From the cell containing the given text, extract its center point as (X, Y) coordinate. 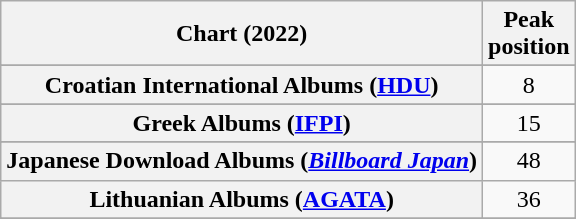
Peakposition (529, 34)
15 (529, 123)
Greek Albums (IFPI) (242, 123)
Croatian International Albums (HDU) (242, 85)
Lithuanian Albums (AGATA) (242, 199)
48 (529, 161)
8 (529, 85)
Chart (2022) (242, 34)
Japanese Download Albums (Billboard Japan) (242, 161)
36 (529, 199)
